Return the (X, Y) coordinate for the center point of the cell that contains the specified text.  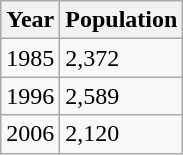
1985 (30, 58)
2006 (30, 134)
2,589 (122, 96)
2,372 (122, 58)
Year (30, 20)
2,120 (122, 134)
1996 (30, 96)
Population (122, 20)
